Determine the [X, Y] coordinate at the center of the cell enclosing the given text.  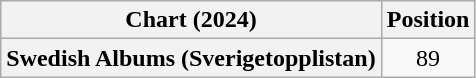
Chart (2024) [191, 20]
Swedish Albums (Sverigetopplistan) [191, 58]
Position [428, 20]
89 [428, 58]
